Locate the cell with the specified text and output its [X, Y] center coordinate. 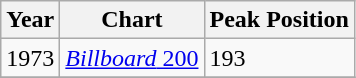
193 [279, 58]
Year [30, 20]
Chart [132, 20]
Peak Position [279, 20]
Billboard 200 [132, 58]
1973 [30, 58]
